Pinpoint the cell where the given text exists, returning its (X, Y) midpoint coordinate. 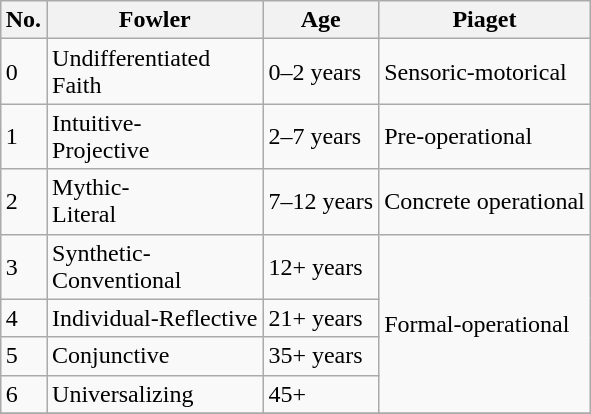
0 (23, 72)
21+ years (321, 318)
2 (23, 202)
35+ years (321, 356)
6 (23, 394)
Individual-Reflective (155, 318)
Fowler (155, 20)
1 (23, 136)
45+ (321, 394)
Concrete operational (485, 202)
4 (23, 318)
Pre-operational (485, 136)
Synthetic-Conventional (155, 266)
7–12 years (321, 202)
UndifferentiatedFaith (155, 72)
No. (23, 20)
0–2 years (321, 72)
Mythic-Literal (155, 202)
Conjunctive (155, 356)
5 (23, 356)
12+ years (321, 266)
2–7 years (321, 136)
Intuitive-Projective (155, 136)
Piaget (485, 20)
Universalizing (155, 394)
Age (321, 20)
3 (23, 266)
Formal-operational (485, 324)
Sensoric-motorical (485, 72)
